Output the (x, y) coordinate of the center of the cell containing the given text.  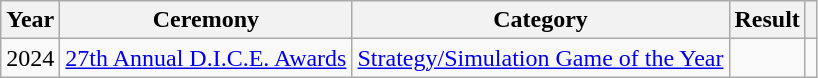
Category (540, 20)
Ceremony (206, 20)
27th Annual D.I.C.E. Awards (206, 58)
Strategy/Simulation Game of the Year (540, 58)
Result (767, 20)
Year (30, 20)
2024 (30, 58)
